Return the [x, y] coordinate for the center point of the cell that contains the specified text.  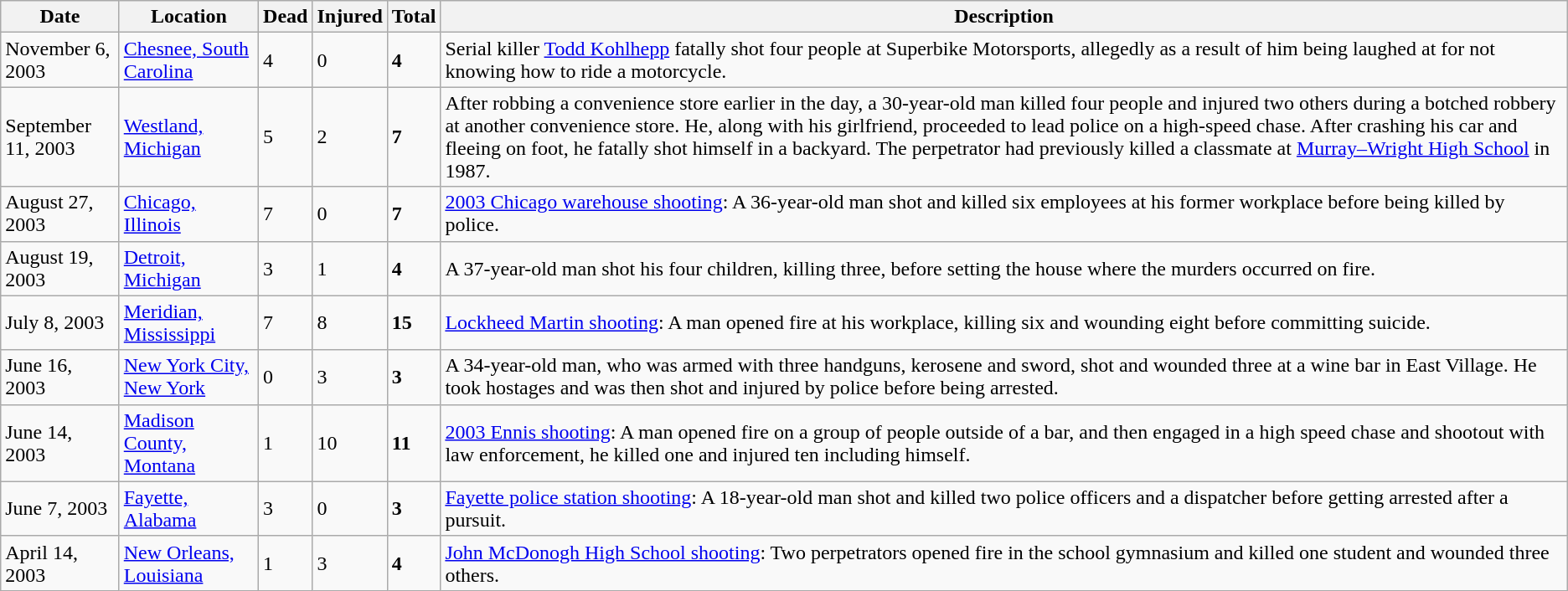
Detroit, Michigan [188, 268]
A 37-year-old man shot his four children, killing three, before setting the house where the murders occurred on fire. [1003, 268]
June 7, 2003 [60, 509]
Chicago, Illinois [188, 214]
10 [350, 443]
September 11, 2003 [60, 137]
New York City, New York [188, 377]
John McDonogh High School shooting: Two perpetrators opened fire in the school gymnasium and killed one student and wounded three others. [1003, 563]
Madison County, Montana [188, 443]
Dead [286, 17]
5 [286, 137]
New Orleans, Louisiana [188, 563]
Westland, Michigan [188, 137]
August 27, 2003 [60, 214]
Injured [350, 17]
August 19, 2003 [60, 268]
Location [188, 17]
15 [414, 323]
Date [60, 17]
8 [350, 323]
July 8, 2003 [60, 323]
June 16, 2003 [60, 377]
Chesnee, South Carolina [188, 60]
2 [350, 137]
November 6, 2003 [60, 60]
Fayette police station shooting: A 18-year-old man shot and killed two police officers and a dispatcher before getting arrested after a pursuit. [1003, 509]
11 [414, 443]
Description [1003, 17]
Lockheed Martin shooting: A man opened fire at his workplace, killing six and wounding eight before committing suicide. [1003, 323]
June 14, 2003 [60, 443]
Meridian, Mississippi [188, 323]
Total [414, 17]
April 14, 2003 [60, 563]
2003 Chicago warehouse shooting: A 36-year-old man shot and killed six employees at his former workplace before being killed by police. [1003, 214]
Fayette, Alabama [188, 509]
